Scan for the cell matching the given text and deliver its (x, y) coordinate at center. 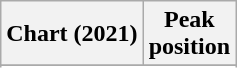
Chart (2021) (72, 34)
Peakposition (189, 34)
